Find where the given text appears and provide that cell's center as [x, y] coordinate. 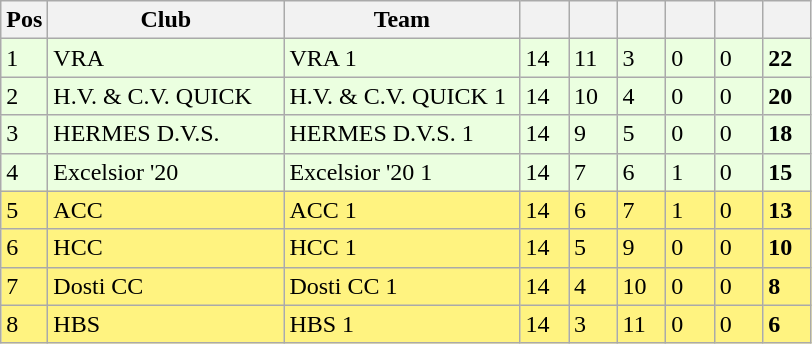
HBS [166, 324]
2 [24, 96]
Dosti CC [166, 286]
HCC 1 [402, 248]
H.V. & C.V. QUICK 1 [402, 96]
Excelsior '20 [166, 172]
ACC [166, 210]
H.V. & C.V. QUICK [166, 96]
18 [788, 134]
15 [788, 172]
VRA [166, 58]
HERMES D.V.S. [166, 134]
Pos [24, 20]
Dosti CC 1 [402, 286]
ACC 1 [402, 210]
13 [788, 210]
22 [788, 58]
Excelsior '20 1 [402, 172]
Club [166, 20]
20 [788, 96]
VRA 1 [402, 58]
Team [402, 20]
HBS 1 [402, 324]
HERMES D.V.S. 1 [402, 134]
HCC [166, 248]
